Return [x, y] of the center of cell containing provided text 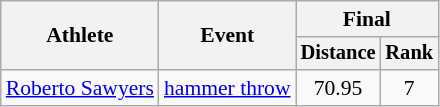
hammer throw [228, 88]
Distance [338, 54]
Final [367, 19]
70.95 [338, 88]
Rank [409, 54]
Event [228, 36]
Roberto Sawyers [80, 88]
7 [409, 88]
Athlete [80, 36]
